For the text-containing cell, return its midpoint in [x, y] coordinate format. 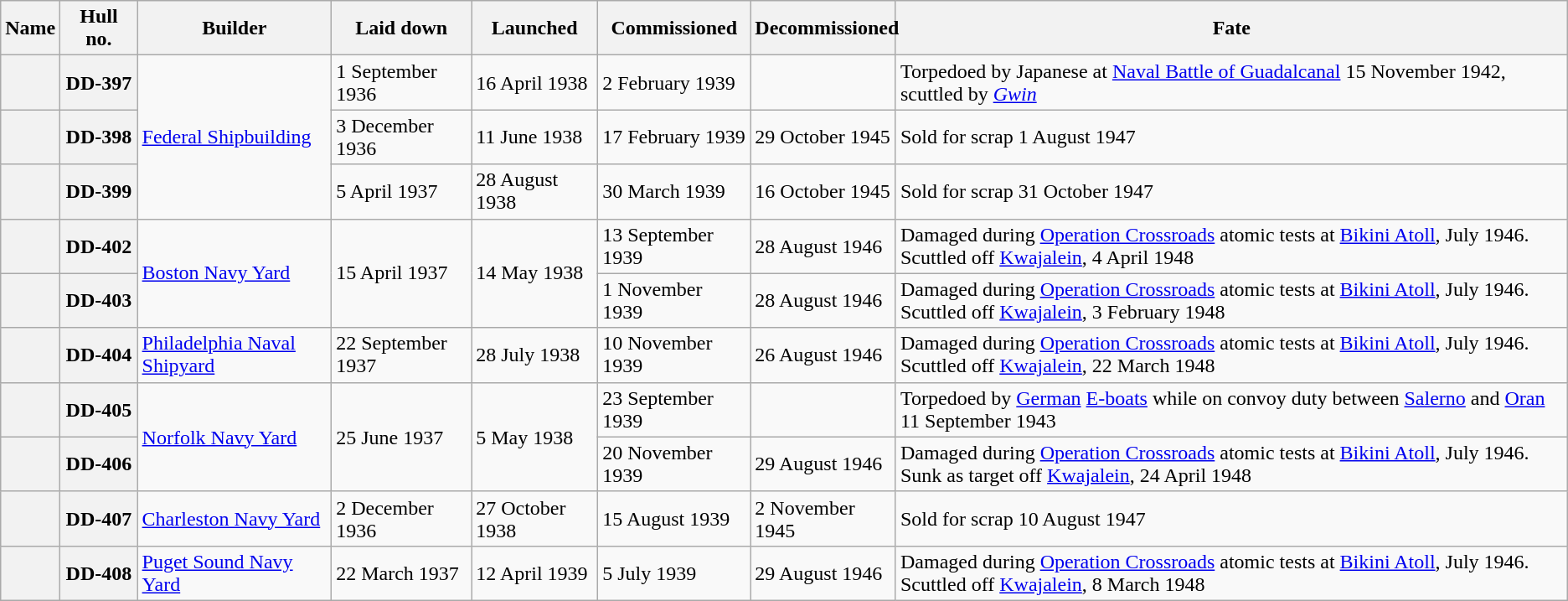
14 May 1938 [534, 273]
13 September 1939 [674, 246]
DD-407 [99, 518]
2 November 1945 [823, 518]
5 April 1937 [402, 191]
1 November 1939 [674, 300]
Damaged during Operation Crossroads atomic tests at Bikini Atoll, July 1946. Scuttled off Kwajalein, 22 March 1948 [1231, 355]
5 July 1939 [674, 573]
17 February 1939 [674, 137]
DD-397 [99, 82]
Damaged during Operation Crossroads atomic tests at Bikini Atoll, July 1946. Scuttled off Kwajalein, 8 March 1948 [1231, 573]
Boston Navy Yard [235, 273]
20 November 1939 [674, 464]
30 March 1939 [674, 191]
Charleston Navy Yard [235, 518]
22 March 1937 [402, 573]
DD-405 [99, 409]
DD-408 [99, 573]
Builder [235, 28]
5 May 1938 [534, 437]
27 October 1938 [534, 518]
Torpedoed by Japanese at Naval Battle of Guadalcanal 15 November 1942, scuttled by Gwin [1231, 82]
3 December 1936 [402, 137]
25 June 1937 [402, 437]
Sold for scrap 1 August 1947 [1231, 137]
10 November 1939 [674, 355]
26 August 1946 [823, 355]
Commissioned [674, 28]
Fate [1231, 28]
DD-398 [99, 137]
Decommissioned [823, 28]
DD-399 [99, 191]
Laid down [402, 28]
DD-403 [99, 300]
16 April 1938 [534, 82]
23 September 1939 [674, 409]
Sold for scrap 31 October 1947 [1231, 191]
Name [30, 28]
1 September 1936 [402, 82]
Federal Shipbuilding [235, 137]
12 April 1939 [534, 573]
Puget Sound Navy Yard [235, 573]
Damaged during Operation Crossroads atomic tests at Bikini Atoll, July 1946. Sunk as target off Kwajalein, 24 April 1948 [1231, 464]
2 February 1939 [674, 82]
2 December 1936 [402, 518]
DD-406 [99, 464]
Hull no. [99, 28]
Sold for scrap 10 August 1947 [1231, 518]
16 October 1945 [823, 191]
28 August 1938 [534, 191]
DD-404 [99, 355]
DD-402 [99, 246]
11 June 1938 [534, 137]
Norfolk Navy Yard [235, 437]
Launched [534, 28]
29 October 1945 [823, 137]
28 July 1938 [534, 355]
Damaged during Operation Crossroads atomic tests at Bikini Atoll, July 1946. Scuttled off Kwajalein, 3 February 1948 [1231, 300]
15 April 1937 [402, 273]
Torpedoed by German E-boats while on convoy duty between Salerno and Oran 11 September 1943 [1231, 409]
Damaged during Operation Crossroads atomic tests at Bikini Atoll, July 1946. Scuttled off Kwajalein, 4 April 1948 [1231, 246]
15 August 1939 [674, 518]
22 September 1937 [402, 355]
Philadelphia Naval Shipyard [235, 355]
